Provide the [X, Y] coordinate of the cell's center where the given text is located.  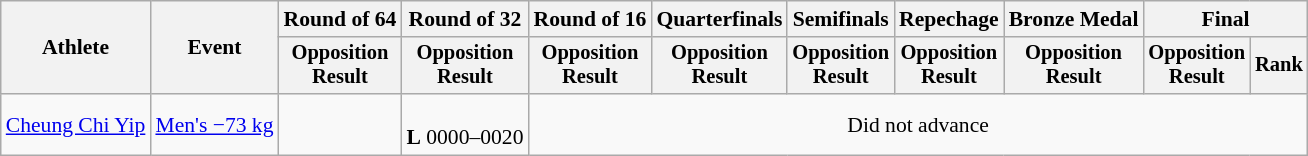
Event [214, 48]
Round of 16 [590, 19]
Semifinals [840, 19]
Men's −73 kg [214, 124]
Quarterfinals [719, 19]
Did not advance [918, 124]
Round of 32 [464, 19]
Round of 64 [340, 19]
L 0000–0020 [464, 124]
Athlete [76, 48]
Repechage [949, 19]
Bronze Medal [1074, 19]
Final [1225, 19]
Cheung Chi Yip [76, 124]
Rank [1279, 66]
